Return the [x, y] coordinate for the center point of the cell that contains the specified text.  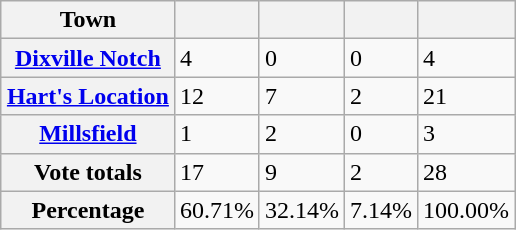
Hart's Location [88, 96]
Percentage [88, 210]
21 [466, 96]
17 [216, 172]
28 [466, 172]
9 [302, 172]
7 [302, 96]
Dixville Notch [88, 58]
7.14% [382, 210]
100.00% [466, 210]
60.71% [216, 210]
3 [466, 134]
Millsfield [88, 134]
Vote totals [88, 172]
32.14% [302, 210]
Town [88, 20]
12 [216, 96]
1 [216, 134]
